Provide the (X, Y) coordinate of the cell's center where the given text is located.  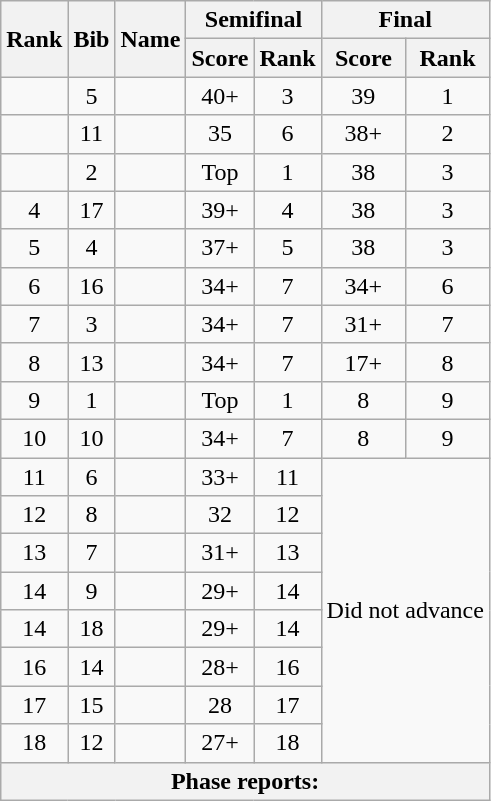
17+ (364, 362)
32 (220, 515)
Bib (92, 39)
Semifinal (254, 20)
15 (92, 705)
39+ (220, 210)
35 (220, 134)
40+ (220, 96)
Phase reports: (246, 781)
38+ (364, 134)
Final (405, 20)
27+ (220, 743)
39 (364, 96)
28 (220, 705)
Name (150, 39)
28+ (220, 667)
33+ (220, 477)
Did not advance (405, 610)
37+ (220, 248)
